Scan for the cell matching the given text and deliver its [X, Y] coordinate at center. 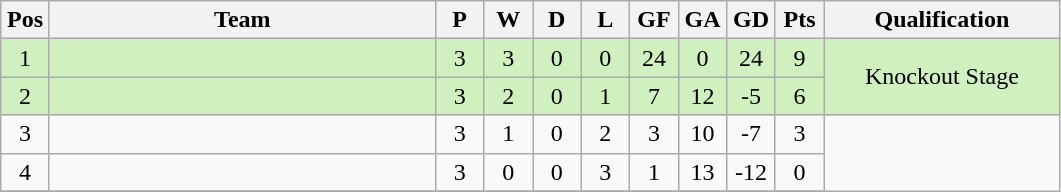
-7 [752, 134]
Knockout Stage [942, 77]
Qualification [942, 20]
GA [702, 20]
Pos [26, 20]
10 [702, 134]
GF [654, 20]
4 [26, 172]
12 [702, 96]
P [460, 20]
L [606, 20]
Pts [800, 20]
W [508, 20]
Team [242, 20]
-5 [752, 96]
D [556, 20]
-12 [752, 172]
7 [654, 96]
6 [800, 96]
13 [702, 172]
9 [800, 58]
GD [752, 20]
